Return (X, Y) of the center of cell containing provided text 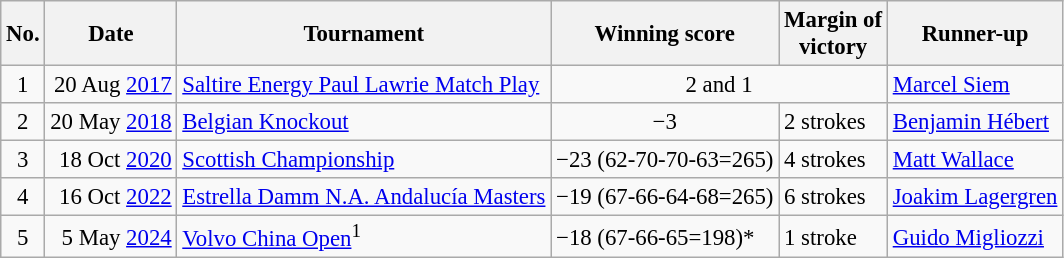
−23 (62-70-70-63=265) (665, 160)
20 May 2018 (111, 122)
Saltire Energy Paul Lawrie Match Play (364, 85)
5 (23, 237)
Runner-up (974, 34)
2 strokes (834, 122)
−19 (67-66-64-68=265) (665, 197)
Belgian Knockout (364, 122)
6 strokes (834, 197)
Marcel Siem (974, 85)
5 May 2024 (111, 237)
Winning score (665, 34)
4 (23, 197)
−3 (665, 122)
16 Oct 2022 (111, 197)
1 (23, 85)
3 (23, 160)
2 and 1 (720, 85)
Date (111, 34)
Tournament (364, 34)
Joakim Lagergren (974, 197)
1 stroke (834, 237)
18 Oct 2020 (111, 160)
−18 (67-66-65=198)* (665, 237)
No. (23, 34)
Benjamin Hébert (974, 122)
20 Aug 2017 (111, 85)
Scottish Championship (364, 160)
2 (23, 122)
Matt Wallace (974, 160)
Estrella Damm N.A. Andalucía Masters (364, 197)
4 strokes (834, 160)
Guido Migliozzi (974, 237)
Volvo China Open1 (364, 237)
Margin ofvictory (834, 34)
